From the cell containing the given text, extract its center point as (X, Y) coordinate. 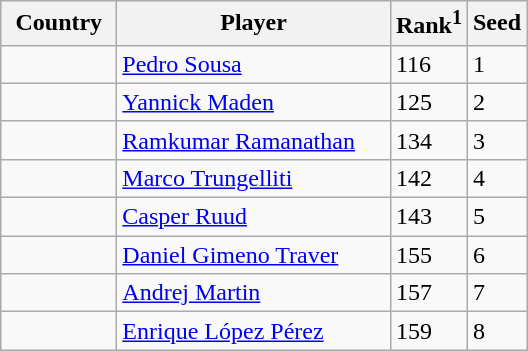
Player (254, 24)
1 (496, 64)
142 (428, 178)
Marco Trungelliti (254, 178)
Pedro Sousa (254, 64)
157 (428, 293)
116 (428, 64)
134 (428, 140)
4 (496, 178)
8 (496, 331)
Seed (496, 24)
Daniel Gimeno Traver (254, 255)
Casper Ruud (254, 217)
143 (428, 217)
3 (496, 140)
125 (428, 102)
6 (496, 255)
Andrej Martin (254, 293)
Rank1 (428, 24)
Enrique López Pérez (254, 331)
2 (496, 102)
159 (428, 331)
Country (59, 24)
Yannick Maden (254, 102)
5 (496, 217)
7 (496, 293)
Ramkumar Ramanathan (254, 140)
155 (428, 255)
